Return (X, Y) of the center of cell containing provided text 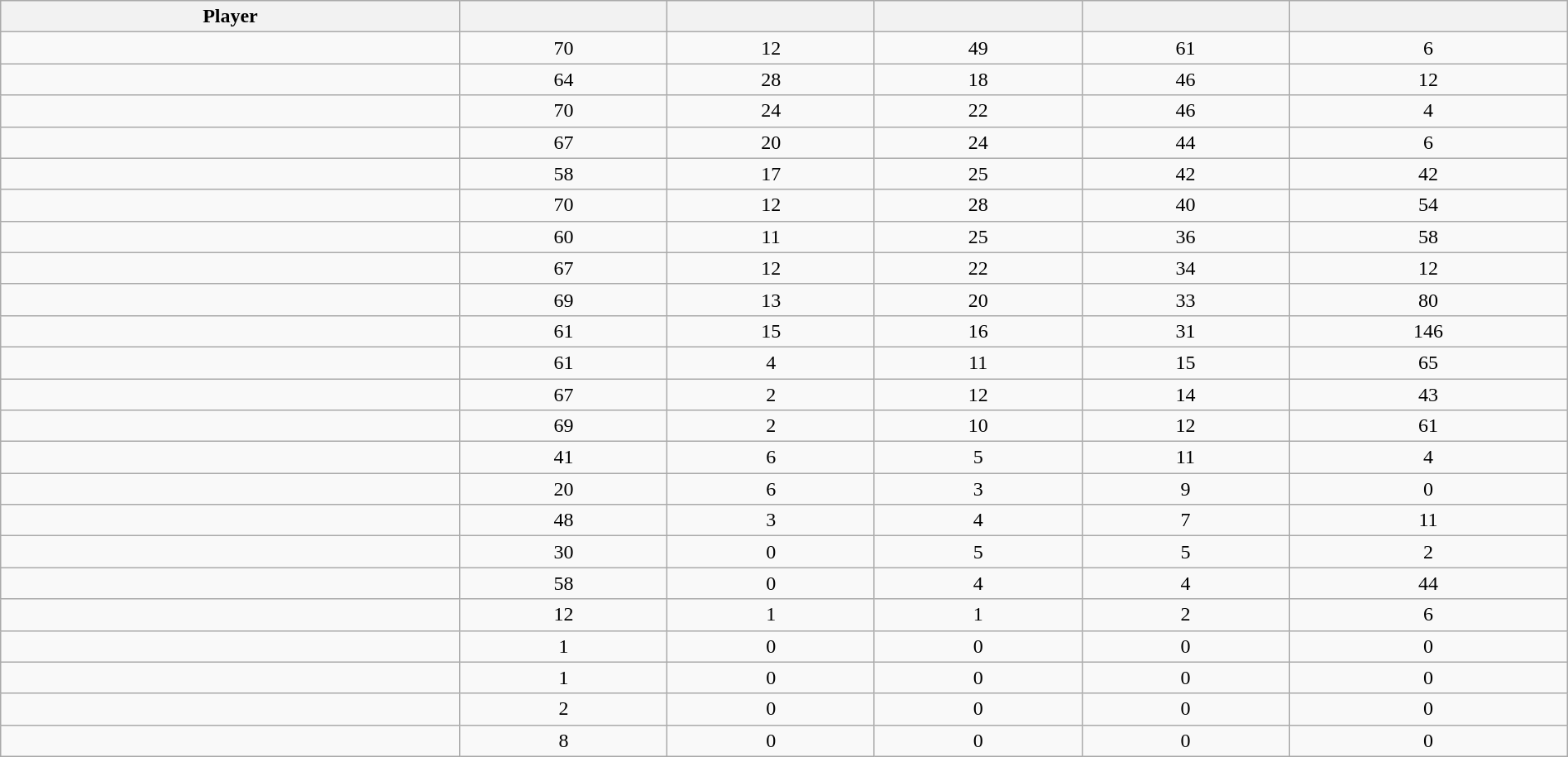
Player (230, 17)
64 (564, 79)
10 (978, 426)
146 (1429, 331)
8 (564, 740)
34 (1186, 268)
18 (978, 79)
36 (1186, 237)
54 (1429, 205)
49 (978, 48)
41 (564, 458)
60 (564, 237)
40 (1186, 205)
65 (1429, 362)
33 (1186, 299)
31 (1186, 331)
17 (771, 174)
43 (1429, 395)
80 (1429, 299)
16 (978, 331)
9 (1186, 489)
13 (771, 299)
14 (1186, 395)
30 (564, 552)
48 (564, 520)
7 (1186, 520)
